Find where the given text appears and provide that cell's center as (x, y) coordinate. 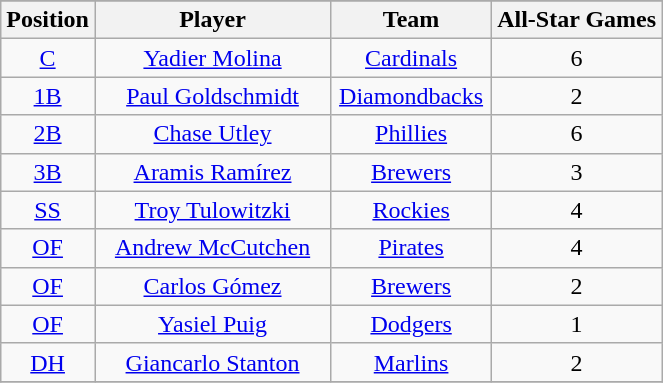
Player (212, 20)
2B (48, 134)
Team (412, 20)
SS (48, 210)
1B (48, 96)
Cardinals (412, 58)
3B (48, 172)
Yadier Molina (212, 58)
All-Star Games (577, 20)
Phillies (412, 134)
Diamondbacks (412, 96)
1 (577, 324)
Yasiel Puig (212, 324)
Troy Tulowitzki (212, 210)
Dodgers (412, 324)
Andrew McCutchen (212, 248)
Position (48, 20)
C (48, 58)
Marlins (412, 362)
Giancarlo Stanton (212, 362)
Carlos Gómez (212, 286)
DH (48, 362)
Chase Utley (212, 134)
Rockies (412, 210)
3 (577, 172)
Paul Goldschmidt (212, 96)
Aramis Ramírez (212, 172)
Pirates (412, 248)
